Provide the [X, Y] coordinate of the cell's center where the given text is located.  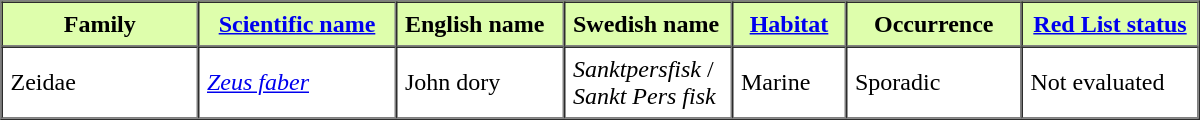
John dory [480, 82]
Sanktpersfisk / Sankt Pers fisk [648, 82]
Zeus faber [297, 82]
Occurrence [934, 24]
Marine [789, 82]
English name [480, 24]
Scientific name [297, 24]
Red List status [1110, 24]
Not evaluated [1110, 82]
Habitat [789, 24]
Sporadic [934, 82]
Family [100, 24]
Swedish name [648, 24]
Zeidae [100, 82]
